Return [X, Y] of the center of cell containing provided text 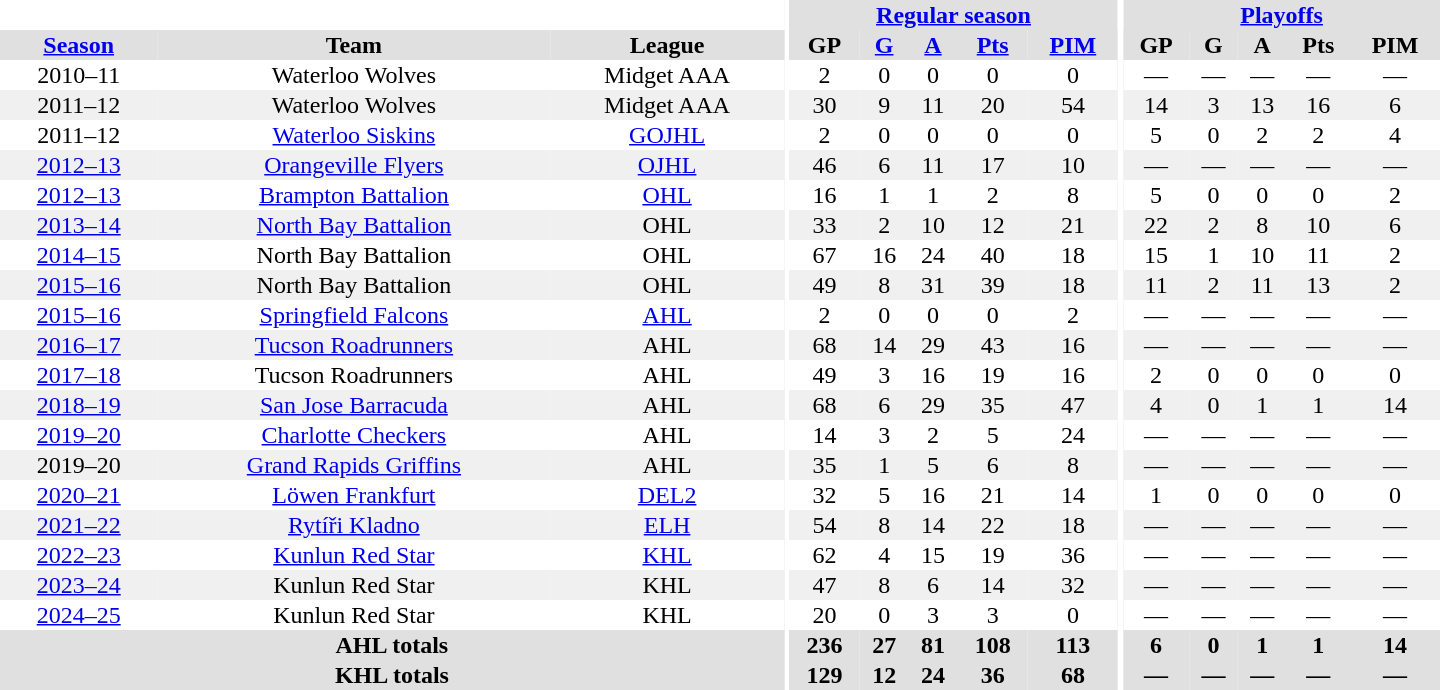
AHL totals [392, 645]
2023–24 [78, 585]
GOJHL [666, 135]
30 [824, 105]
39 [992, 285]
40 [992, 255]
Löwen Frankfurt [354, 495]
27 [884, 645]
33 [824, 225]
9 [884, 105]
Waterloo Siskins [354, 135]
2017–18 [78, 375]
43 [992, 345]
236 [824, 645]
81 [934, 645]
2020–21 [78, 495]
OJHL [666, 165]
Grand Rapids Griffins [354, 465]
League [666, 45]
Team [354, 45]
Springfield Falcons [354, 315]
31 [934, 285]
2013–14 [78, 225]
67 [824, 255]
Regular season [954, 15]
Orangeville Flyers [354, 165]
ELH [666, 525]
Charlotte Checkers [354, 435]
62 [824, 555]
Rytíři Kladno [354, 525]
2010–11 [78, 75]
2018–19 [78, 405]
2022–23 [78, 555]
DEL2 [666, 495]
2014–15 [78, 255]
Season [78, 45]
108 [992, 645]
2016–17 [78, 345]
San Jose Barracuda [354, 405]
46 [824, 165]
2024–25 [78, 615]
KHL totals [392, 675]
129 [824, 675]
113 [1073, 645]
Playoffs [1282, 15]
2021–22 [78, 525]
17 [992, 165]
Brampton Battalion [354, 195]
